Determine the (X, Y) coordinate at the center of the cell enclosing the given text.  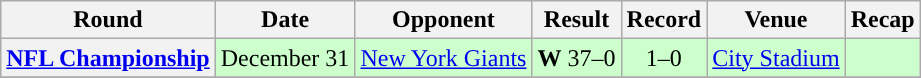
Opponent (444, 20)
1–0 (664, 58)
Round (108, 20)
City Stadium (776, 58)
December 31 (285, 58)
Venue (776, 20)
Date (285, 20)
NFL Championship (108, 58)
Recap (882, 20)
W 37–0 (576, 58)
Record (664, 20)
Result (576, 20)
New York Giants (444, 58)
